From the cell containing the given text, extract its center point as [x, y] coordinate. 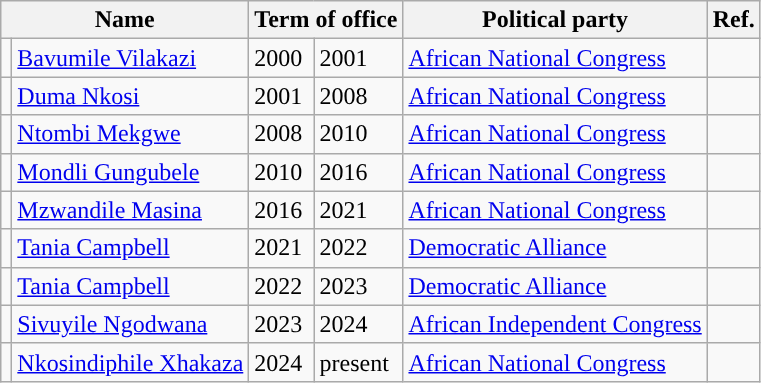
Duma Nkosi [130, 96]
African Independent Congress [555, 324]
Sivuyile Ngodwana [130, 324]
Name [125, 20]
Nkosindiphile Xhakaza [130, 362]
Mondli Gungubele [130, 172]
Term of office [326, 20]
Mzwandile Masina [130, 210]
2000 [282, 58]
Political party [555, 20]
present [358, 362]
Bavumile Vilakazi [130, 58]
Ntombi Mekgwe [130, 134]
Ref. [734, 20]
